Provide the [X, Y] coordinate of the cell's center where the given text is located.  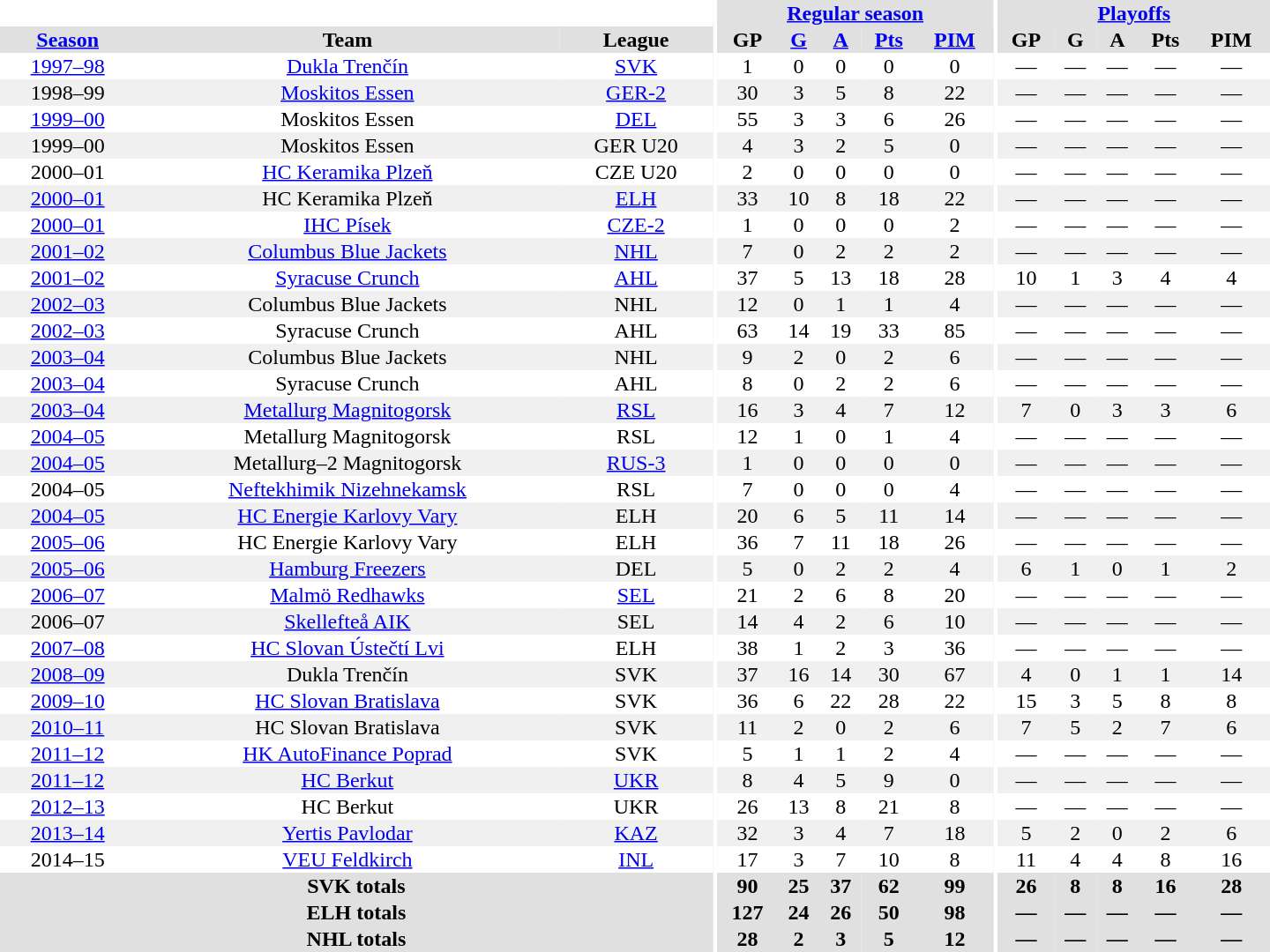
2009–10 [67, 701]
Team [347, 40]
99 [955, 886]
IHC Písek [347, 225]
CZE-2 [635, 225]
50 [889, 912]
2007–08 [67, 648]
2014–15 [67, 859]
2013–14 [67, 833]
32 [748, 833]
55 [748, 119]
NHL totals [356, 939]
25 [799, 886]
85 [955, 331]
HC Slovan Ústečtí Lvi [347, 648]
2008–09 [67, 674]
RUS-3 [635, 463]
VEU Feldkirch [347, 859]
KAZ [635, 833]
90 [748, 886]
2012–13 [67, 807]
63 [748, 331]
GER U20 [635, 145]
1997–98 [67, 66]
Yertis Pavlodar [347, 833]
1998–99 [67, 93]
98 [955, 912]
CZE U20 [635, 172]
19 [840, 331]
15 [1026, 701]
League [635, 40]
Metallurg–2 Magnitogorsk [347, 463]
62 [889, 886]
Season [67, 40]
GER-2 [635, 93]
2010–11 [67, 727]
INL [635, 859]
Neftekhimik Nizehnekamsk [347, 489]
Malmö Redhawks [347, 595]
67 [955, 674]
127 [748, 912]
38 [748, 648]
Regular season [855, 13]
HK AutoFinance Poprad [347, 754]
ELH totals [356, 912]
Playoffs [1134, 13]
Skellefteå AIK [347, 621]
24 [799, 912]
Hamburg Freezers [347, 569]
SVK totals [356, 886]
17 [748, 859]
